Detect which cell encompasses the target text, then output its [X, Y] center coordinate. 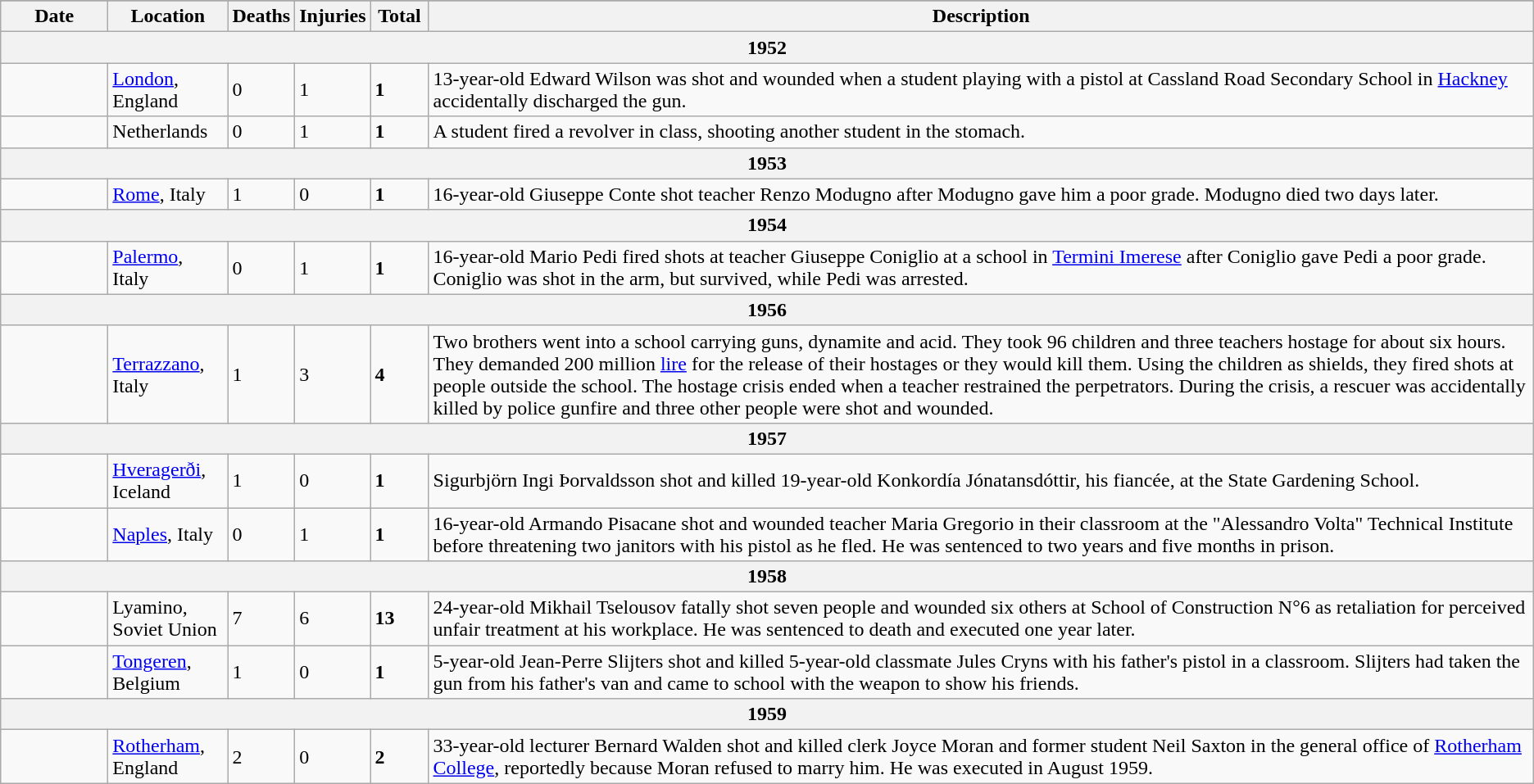
Sigurbjörn Ingi Þorvaldsson shot and killed 19-year-old Konkordía Jónatansdóttir, his fiancée, at the State Gardening School. [981, 480]
Rotherham, England [168, 757]
1957 [767, 438]
Total [400, 16]
1953 [767, 163]
Lyamino, Soviet Union [168, 619]
Rome, Italy [168, 194]
A student fired a revolver in class, shooting another student in the stomach. [981, 132]
Deaths [261, 16]
Hveragerði, Iceland [168, 480]
1959 [767, 714]
7 [261, 619]
6 [333, 619]
Netherlands [168, 132]
Location [168, 16]
13 [400, 619]
16-year-old Giuseppe Conte shot teacher Renzo Modugno after Modugno gave him a poor grade. Modugno died two days later. [981, 194]
Palermo, Italy [168, 267]
1958 [767, 577]
Description [981, 16]
Tongeren, Belgium [168, 672]
London, England [168, 90]
1954 [767, 225]
1956 [767, 310]
3 [333, 374]
Date [54, 16]
Naples, Italy [168, 534]
Terrazzano, Italy [168, 374]
1952 [767, 48]
Injuries [333, 16]
4 [400, 374]
